Return [X, Y] of the center of cell containing provided text 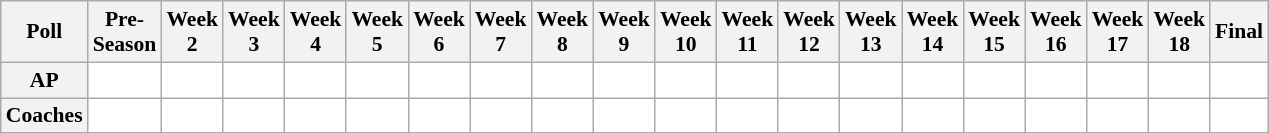
Poll [44, 32]
Week15 [994, 32]
Week8 [562, 32]
Week16 [1056, 32]
Week7 [501, 32]
Pre-Season [125, 32]
Week18 [1179, 32]
Coaches [44, 116]
AP [44, 80]
Week13 [871, 32]
Week5 [377, 32]
Week2 [192, 32]
Final [1239, 32]
Week10 [686, 32]
Week12 [809, 32]
Week4 [316, 32]
Week6 [439, 32]
Week3 [254, 32]
Week14 [933, 32]
Week17 [1118, 32]
Week9 [624, 32]
Week11 [748, 32]
